Extract the [x, y] coordinate from the center of the cell holding the provided text.  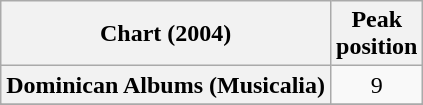
9 [377, 85]
Chart (2004) [166, 34]
Peakposition [377, 34]
Dominican Albums (Musicalia) [166, 85]
